Pinpoint the cell where the given text exists, returning its [X, Y] midpoint coordinate. 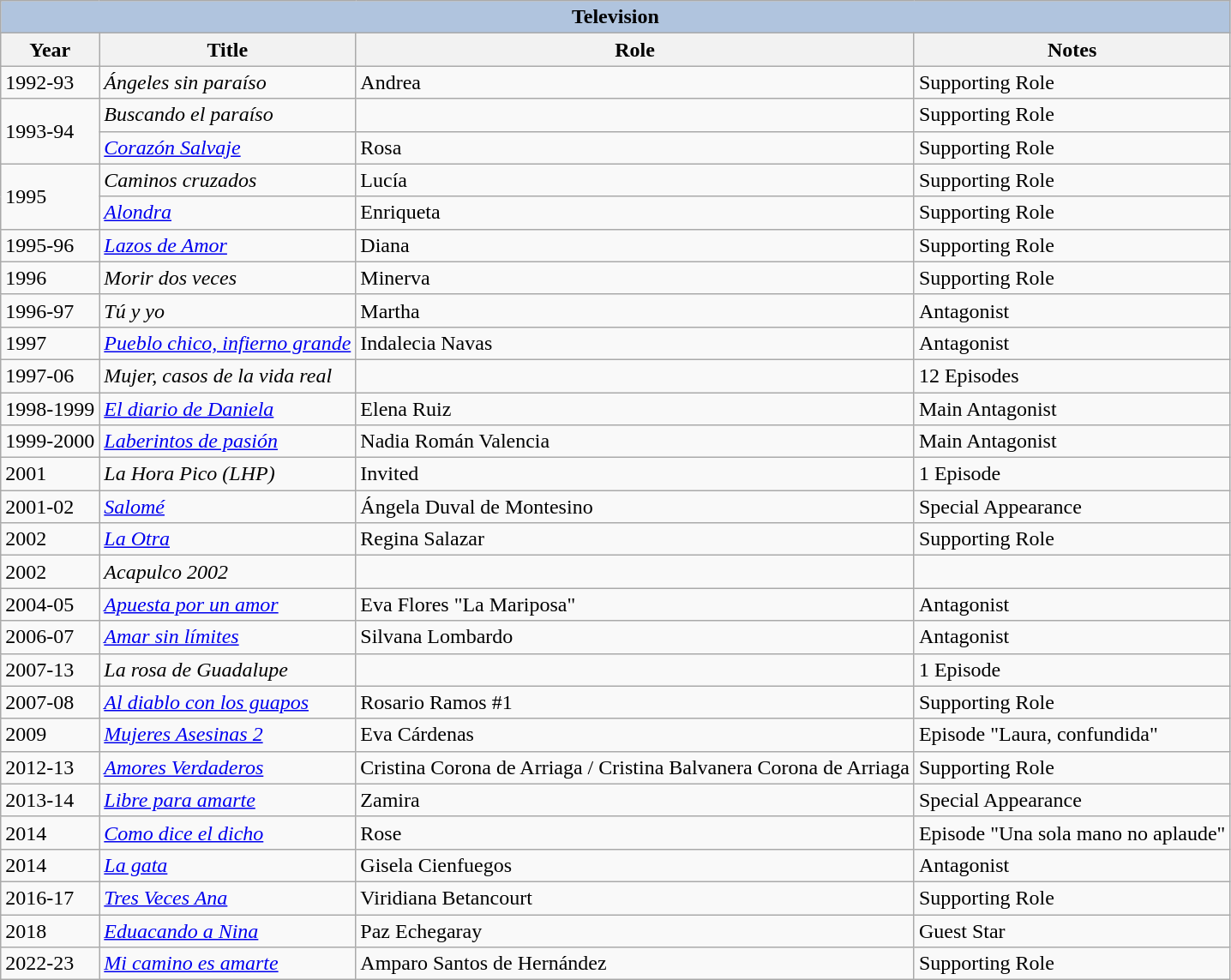
2006-07 [50, 637]
Morir dos veces [228, 278]
Notes [1072, 50]
1995 [50, 196]
2004-05 [50, 604]
Viridiana Betancourt [635, 898]
Amar sin límites [228, 637]
Buscando el paraíso [228, 115]
Mujeres Asesinas 2 [228, 735]
1992-93 [50, 82]
2016-17 [50, 898]
Eva Flores "La Mariposa" [635, 604]
1998-1999 [50, 409]
Title [228, 50]
Pueblo chico, infierno grande [228, 343]
1999-2000 [50, 442]
1996 [50, 278]
Lazos de Amor [228, 245]
Cristina Corona de Arriaga / Cristina Balvanera Corona de Arriaga [635, 767]
12 Episodes [1072, 376]
Enriqueta [635, 213]
Year [50, 50]
1996-97 [50, 310]
Caminos cruzados [228, 180]
Corazón Salvaje [228, 147]
La gata [228, 865]
Alondra [228, 213]
2009 [50, 735]
Diana [635, 245]
La Hora Pico (LHP) [228, 474]
Tres Veces Ana [228, 898]
1997 [50, 343]
Apuesta por un amor [228, 604]
Indalecia Navas [635, 343]
Amores Verdaderos [228, 767]
Rosario Ramos #1 [635, 702]
Mujer, casos de la vida real [228, 376]
Gisela Cienfuegos [635, 865]
Episode "Una sola mano no aplaude" [1072, 833]
Zamira [635, 800]
Tú y yo [228, 310]
Invited [635, 474]
Eduacando a Nina [228, 930]
Silvana Lombardo [635, 637]
1995-96 [50, 245]
2012-13 [50, 767]
Salomé [228, 507]
Paz Echegaray [635, 930]
Como dice el dicho [228, 833]
Rosa [635, 147]
Ángela Duval de Montesino [635, 507]
Minerva [635, 278]
Martha [635, 310]
La rosa de Guadalupe [228, 670]
2018 [50, 930]
Libre para amarte [228, 800]
Role [635, 50]
2022-23 [50, 964]
2013-14 [50, 800]
Episode "Laura, confundida" [1072, 735]
2001-02 [50, 507]
Lucía [635, 180]
Laberintos de pasión [228, 442]
1993-94 [50, 131]
2007-08 [50, 702]
Al diablo con los guapos [228, 702]
Amparo Santos de Hernández [635, 964]
La Otra [228, 539]
1997-06 [50, 376]
Mi camino es amarte [228, 964]
Ángeles sin paraíso [228, 82]
Andrea [635, 82]
Television [615, 17]
Nadia Román Valencia [635, 442]
Regina Salazar [635, 539]
Rose [635, 833]
El diario de Daniela [228, 409]
2001 [50, 474]
Guest Star [1072, 930]
Elena Ruiz [635, 409]
Acapulco 2002 [228, 572]
2007-13 [50, 670]
Eva Cárdenas [635, 735]
